For the text-containing cell, return its midpoint in [X, Y] coordinate format. 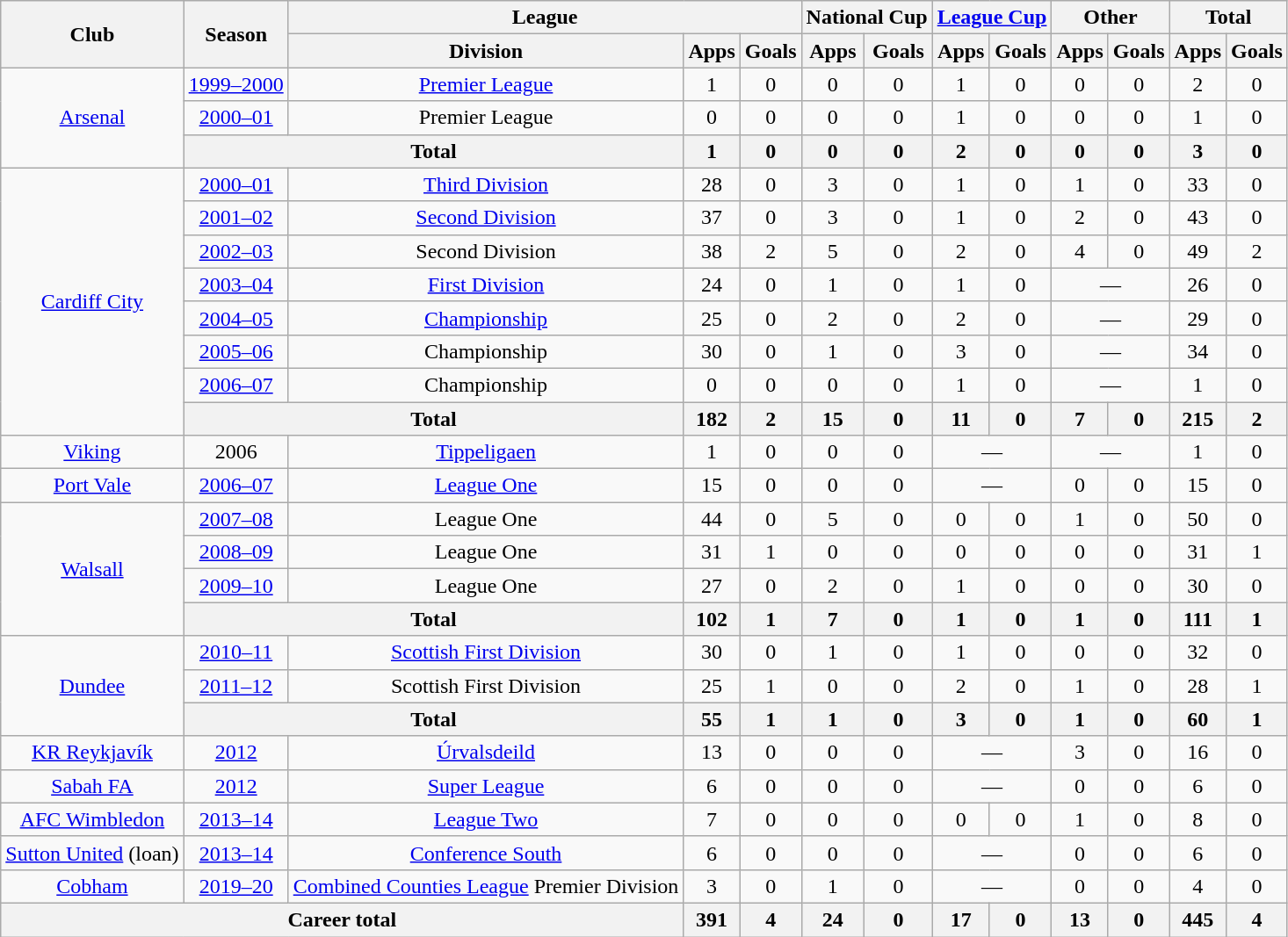
182 [712, 419]
27 [712, 586]
Sabah FA [92, 786]
43 [1198, 218]
Division [486, 51]
2003–04 [235, 285]
Conference South [486, 853]
KR Reykjavík [92, 753]
44 [712, 519]
Combined Counties League Premier Division [486, 886]
215 [1198, 419]
8 [1198, 819]
Dundee [92, 686]
Walsall [92, 569]
2006 [235, 452]
32 [1198, 652]
National Cup [866, 18]
Úrvalsdeild [486, 753]
38 [712, 251]
Viking [92, 452]
17 [961, 919]
2009–10 [235, 586]
2008–09 [235, 552]
26 [1198, 285]
11 [961, 419]
2007–08 [235, 519]
2011–12 [235, 686]
55 [712, 719]
Tippeligaen [486, 452]
2019–20 [235, 886]
34 [1198, 351]
League Two [486, 819]
2002–03 [235, 251]
16 [1198, 753]
Club [92, 34]
First Division [486, 285]
Other [1111, 18]
Super League [486, 786]
49 [1198, 251]
1999–2000 [235, 84]
AFC Wimbledon [92, 819]
445 [1198, 919]
Third Division [486, 184]
37 [712, 218]
League Cup [992, 18]
Season [235, 34]
2004–05 [235, 318]
2010–11 [235, 652]
Arsenal [92, 118]
Cardiff City [92, 301]
102 [712, 619]
2005–06 [235, 351]
Port Vale [92, 486]
391 [712, 919]
Sutton United (loan) [92, 853]
League [545, 18]
33 [1198, 184]
111 [1198, 619]
50 [1198, 519]
60 [1198, 719]
2001–02 [235, 218]
29 [1198, 318]
Cobham [92, 886]
Career total [343, 919]
